Extract the (X, Y) coordinate from the center of the cell holding the provided text.  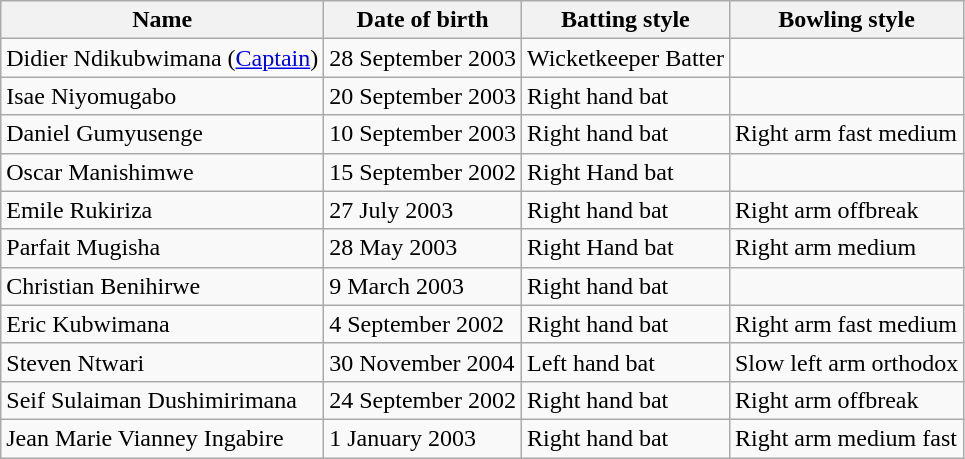
4 September 2002 (423, 324)
Eric Kubwimana (162, 324)
Didier Ndikubwimana (Captain) (162, 58)
Christian Benihirwe (162, 286)
Jean Marie Vianney Ingabire (162, 438)
Slow left arm orthodox (846, 362)
Isae Niyomugabo (162, 96)
Batting style (625, 20)
Left hand bat (625, 362)
Seif Sulaiman Dushimirimana (162, 400)
Date of birth (423, 20)
9 March 2003 (423, 286)
Emile Rukiriza (162, 210)
30 November 2004 (423, 362)
27 July 2003 (423, 210)
1 January 2003 (423, 438)
Right arm medium fast (846, 438)
Oscar Manishimwe (162, 172)
24 September 2002 (423, 400)
15 September 2002 (423, 172)
Bowling style (846, 20)
Daniel Gumyusenge (162, 134)
Steven Ntwari (162, 362)
28 September 2003 (423, 58)
Name (162, 20)
Parfait Mugisha (162, 248)
10 September 2003 (423, 134)
Wicketkeeper Batter (625, 58)
20 September 2003 (423, 96)
Right arm medium (846, 248)
28 May 2003 (423, 248)
